Provide the (X, Y) coordinate of the cell's center where the given text is located.  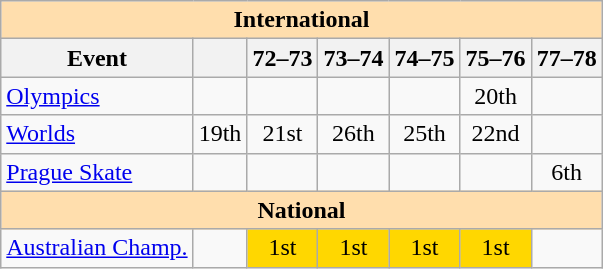
25th (424, 134)
20th (496, 96)
73–74 (354, 58)
26th (354, 134)
Australian Champ. (97, 248)
Olympics (97, 96)
74–75 (424, 58)
National (302, 210)
22nd (496, 134)
72–73 (282, 58)
75–76 (496, 58)
77–78 (566, 58)
International (302, 20)
6th (566, 172)
Prague Skate (97, 172)
Event (97, 58)
Worlds (97, 134)
19th (220, 134)
21st (282, 134)
